Return the [x, y] coordinate for the center point of the cell that contains the specified text.  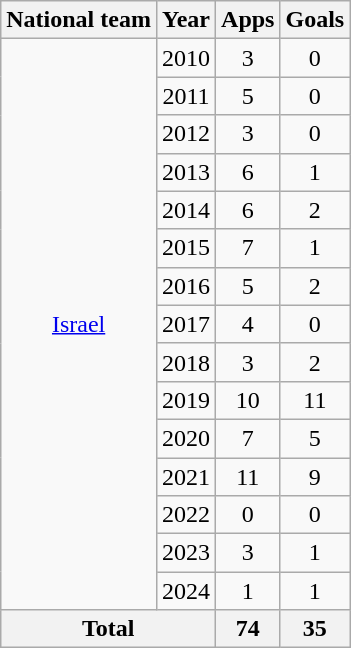
Israel [79, 324]
35 [315, 629]
4 [248, 324]
National team [79, 20]
10 [248, 400]
2018 [186, 362]
2024 [186, 591]
2017 [186, 324]
2014 [186, 210]
2023 [186, 553]
2011 [186, 96]
2015 [186, 248]
Goals [315, 20]
Total [108, 629]
2012 [186, 134]
2021 [186, 477]
2019 [186, 400]
2020 [186, 438]
Apps [248, 20]
2016 [186, 286]
9 [315, 477]
2013 [186, 172]
2022 [186, 515]
74 [248, 629]
Year [186, 20]
2010 [186, 58]
